Return [x, y] of the center of cell containing provided text 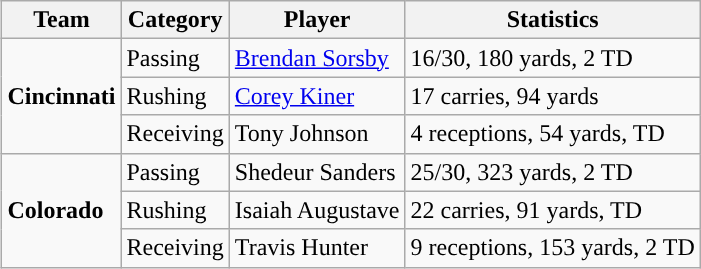
25/30, 323 yards, 2 TD [552, 172]
Cincinnati [62, 96]
Corey Kiner [317, 96]
Travis Hunter [317, 248]
Team [62, 20]
Shedeur Sanders [317, 172]
9 receptions, 153 yards, 2 TD [552, 248]
Isaiah Augustave [317, 210]
17 carries, 94 yards [552, 96]
Tony Johnson [317, 134]
Player [317, 20]
Category [175, 20]
16/30, 180 yards, 2 TD [552, 58]
22 carries, 91 yards, TD [552, 210]
4 receptions, 54 yards, TD [552, 134]
Colorado [62, 210]
Statistics [552, 20]
Brendan Sorsby [317, 58]
